From the cell containing the given text, extract its center point as [x, y] coordinate. 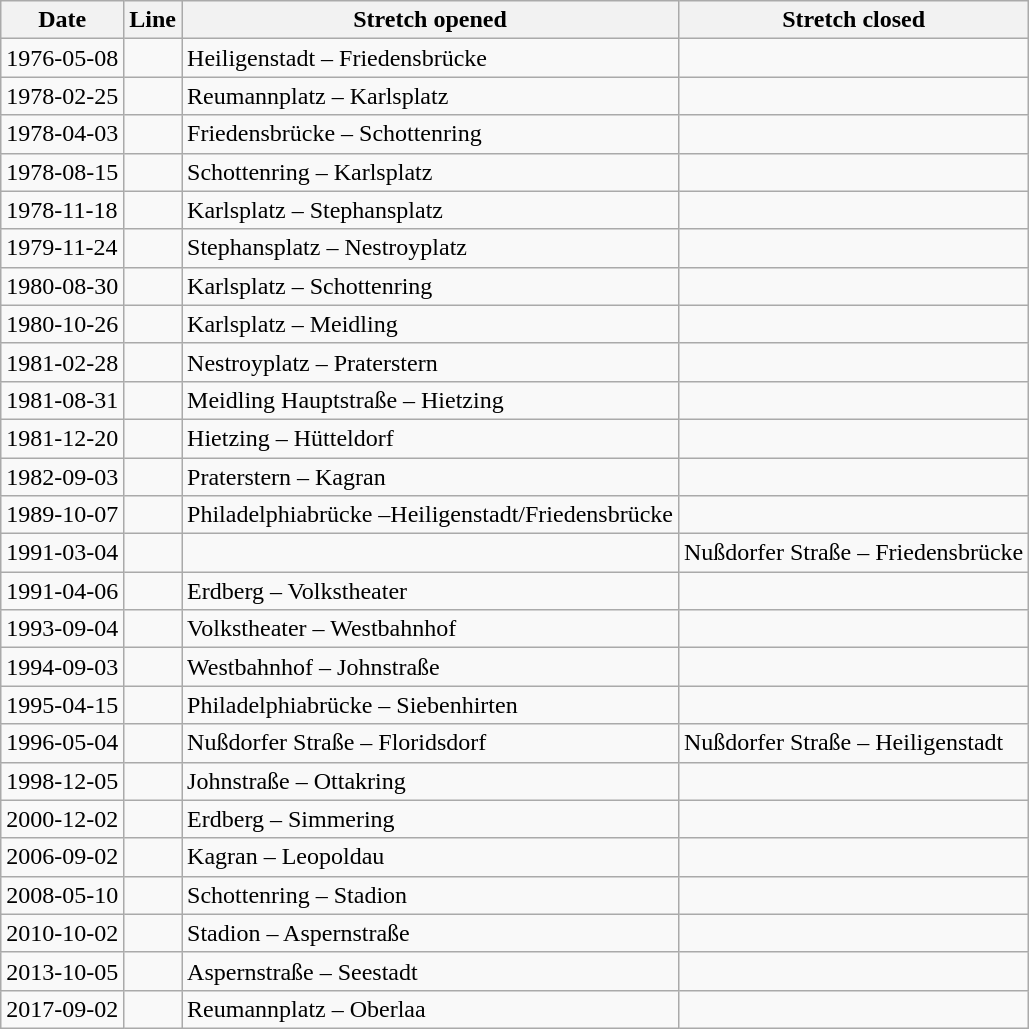
1980-08-30 [62, 286]
Philadelphiabrücke – Siebenhirten [430, 705]
Schottenring – Karlsplatz [430, 172]
Volkstheater – Westbahnhof [430, 629]
Nestroyplatz – Praterstern [430, 362]
1991-03-04 [62, 553]
1976-05-08 [62, 58]
1995-04-15 [62, 705]
1989-10-07 [62, 515]
1980-10-26 [62, 324]
Westbahnhof – Johnstraße [430, 667]
1982-09-03 [62, 477]
2010-10-02 [62, 933]
Philadelphiabrücke –Heiligenstadt/Friedensbrücke [430, 515]
1981-12-20 [62, 438]
2006-09-02 [62, 857]
Praterstern – Kagran [430, 477]
1996-05-04 [62, 743]
Erdberg – Volkstheater [430, 591]
1978-11-18 [62, 210]
Erdberg – Simmering [430, 819]
2000-12-02 [62, 819]
Karlsplatz – Meidling [430, 324]
Karlsplatz – Stephansplatz [430, 210]
1993-09-04 [62, 629]
Stadion – Aspernstraße [430, 933]
Nußdorfer Straße – Friedensbrücke [853, 553]
1991-04-06 [62, 591]
Stretch closed [853, 20]
1998-12-05 [62, 781]
Aspernstraße – Seestadt [430, 971]
2017-09-02 [62, 1009]
Reumannplatz – Oberlaa [430, 1009]
2008-05-10 [62, 895]
Line [153, 20]
Meidling Hauptstraße – Hietzing [430, 400]
Nußdorfer Straße – Heiligenstadt [853, 743]
Friedensbrücke – Schottenring [430, 134]
1978-08-15 [62, 172]
1978-04-03 [62, 134]
Stretch opened [430, 20]
2013-10-05 [62, 971]
Kagran – Leopoldau [430, 857]
1994-09-03 [62, 667]
Johnstraße – Ottakring [430, 781]
Date [62, 20]
Hietzing – Hütteldorf [430, 438]
Stephansplatz – Nestroyplatz [430, 248]
Nußdorfer Straße – Floridsdorf [430, 743]
Heiligenstadt – Friedensbrücke [430, 58]
1981-08-31 [62, 400]
1978-02-25 [62, 96]
Reumannplatz – Karlsplatz [430, 96]
Schottenring – Stadion [430, 895]
Karlsplatz – Schottenring [430, 286]
1981-02-28 [62, 362]
1979-11-24 [62, 248]
